Detect which cell encompasses the target text, then output its [X, Y] center coordinate. 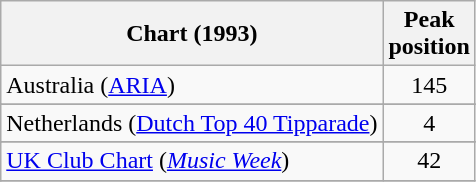
Australia (ARIA) [192, 85]
4 [429, 123]
Chart (1993) [192, 34]
UK Club Chart (Music Week) [192, 161]
Netherlands (Dutch Top 40 Tipparade) [192, 123]
145 [429, 85]
42 [429, 161]
Peakposition [429, 34]
